Provide the (x, y) coordinate of the cell's center where the given text is located.  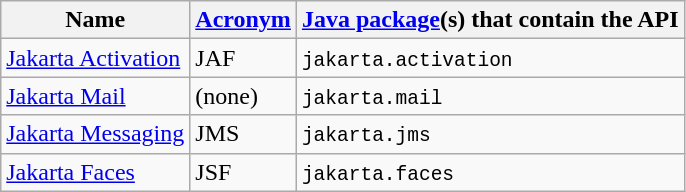
Acronym (244, 20)
jakarta.activation (490, 58)
Jakarta Activation (96, 58)
JMS (244, 134)
JAF (244, 58)
Java package(s) that contain the API (490, 20)
(none) (244, 96)
Jakarta Mail (96, 96)
Name (96, 20)
JSF (244, 172)
Jakarta Messaging (96, 134)
Jakarta Faces (96, 172)
jakarta.faces (490, 172)
jakarta.jms (490, 134)
jakarta.mail (490, 96)
